Search for the cell housing the specified text and yield its (X, Y) center coordinate. 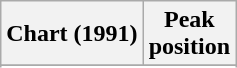
Peakposition (189, 34)
Chart (1991) (72, 34)
